Return the (X, Y) coordinate for the center point of the cell that contains the specified text.  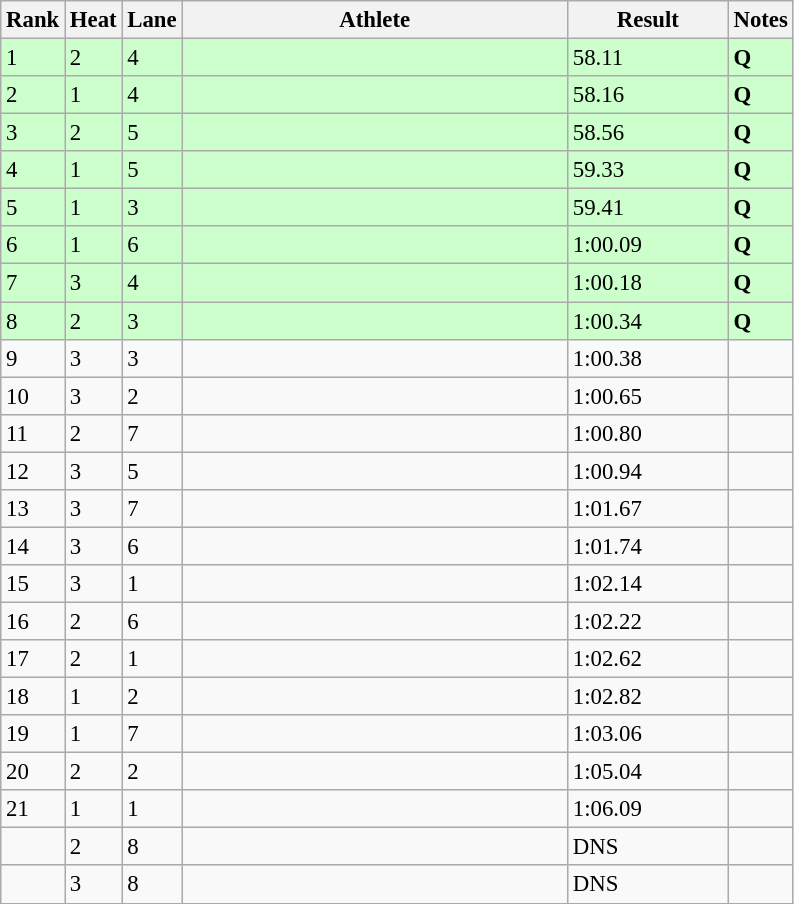
11 (33, 433)
15 (33, 584)
1:05.04 (648, 772)
10 (33, 396)
58.11 (648, 58)
1:02.62 (648, 659)
12 (33, 471)
Heat (94, 20)
58.56 (648, 133)
18 (33, 697)
1:02.22 (648, 621)
1:00.18 (648, 283)
1:00.09 (648, 245)
1:02.14 (648, 584)
Athlete (375, 20)
14 (33, 546)
Rank (33, 20)
1:01.74 (648, 546)
Notes (760, 20)
1:02.82 (648, 697)
9 (33, 358)
16 (33, 621)
58.16 (648, 95)
Result (648, 20)
Lane (152, 20)
1:06.09 (648, 809)
13 (33, 509)
1:00.94 (648, 471)
1:00.65 (648, 396)
1:00.34 (648, 321)
1:00.80 (648, 433)
19 (33, 734)
17 (33, 659)
1:01.67 (648, 509)
1:03.06 (648, 734)
21 (33, 809)
59.41 (648, 208)
59.33 (648, 170)
20 (33, 772)
1:00.38 (648, 358)
